Return the (x, y) coordinate for the center point of the cell that contains the specified text.  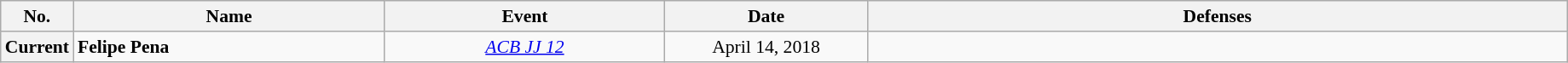
Date (766, 16)
No. (38, 16)
Felipe Pena (229, 47)
Event (525, 16)
Defenses (1218, 16)
April 14, 2018 (766, 47)
Current (38, 47)
Name (229, 16)
ACB JJ 12 (525, 47)
